For the text-containing cell, return its midpoint in (x, y) coordinate format. 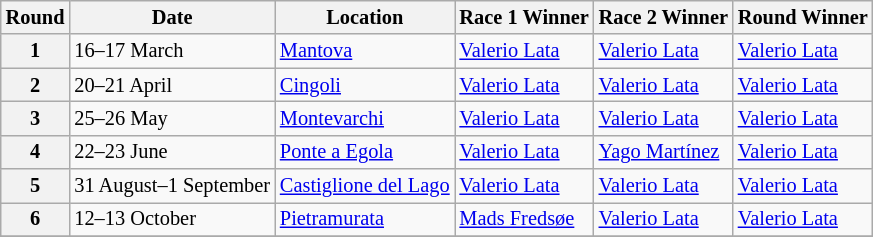
Race 1 Winner (524, 17)
Mantova (365, 51)
Pietramurata (365, 219)
Yago Martínez (664, 152)
25–26 May (172, 118)
Round (36, 17)
Race 2 Winner (664, 17)
2 (36, 85)
Date (172, 17)
16–17 March (172, 51)
Castiglione del Lago (365, 186)
Cingoli (365, 85)
22–23 June (172, 152)
5 (36, 186)
31 August–1 September (172, 186)
1 (36, 51)
Round Winner (803, 17)
4 (36, 152)
Montevarchi (365, 118)
Ponte a Egola (365, 152)
6 (36, 219)
20–21 April (172, 85)
3 (36, 118)
12–13 October (172, 219)
Location (365, 17)
Mads Fredsøe (524, 219)
